Locate the cell with the specified text and output its (X, Y) center coordinate. 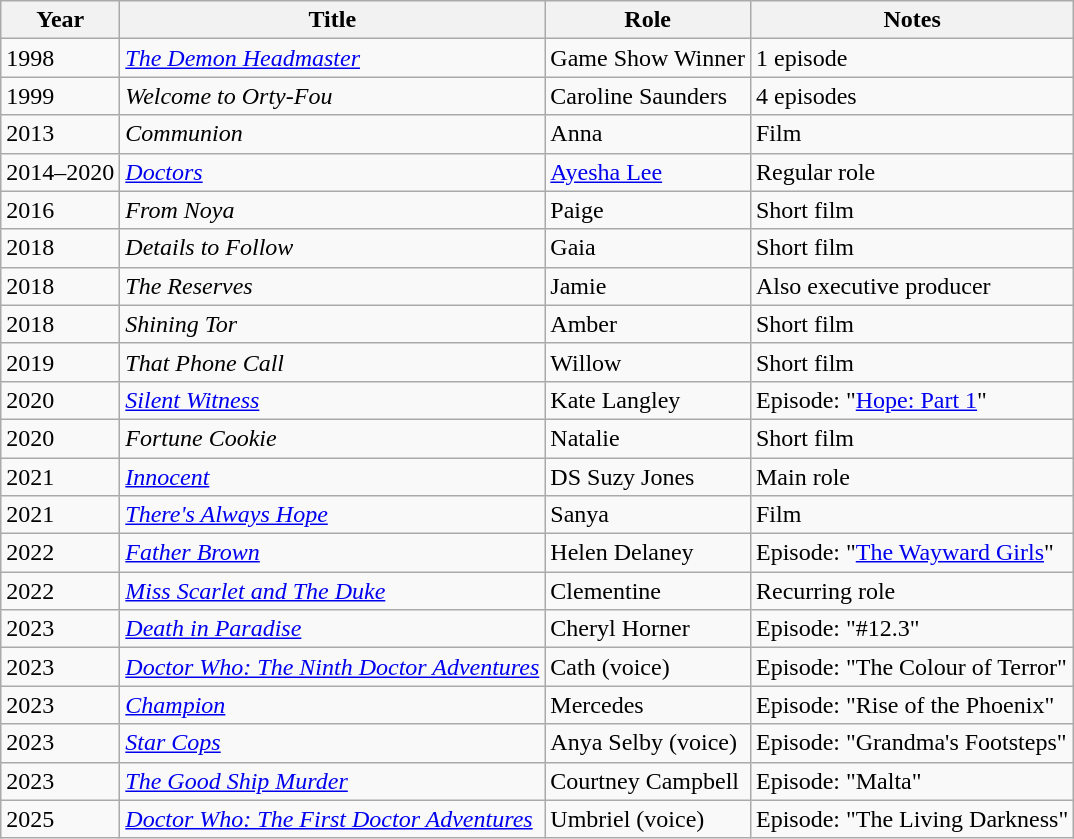
Role (648, 20)
Star Cops (332, 743)
Fortune Cookie (332, 438)
Year (60, 20)
4 episodes (912, 96)
Clementine (648, 591)
2014–2020 (60, 172)
From Noya (332, 210)
Shining Tor (332, 324)
Episode: "Grandma's Footsteps" (912, 743)
The Demon Headmaster (332, 58)
That Phone Call (332, 362)
Amber (648, 324)
Anna (648, 134)
Notes (912, 20)
Umbriel (voice) (648, 819)
The Good Ship Murder (332, 781)
Ayesha Lee (648, 172)
Cheryl Horner (648, 629)
Doctor Who: The First Doctor Adventures (332, 819)
1 episode (912, 58)
Communion (332, 134)
Kate Langley (648, 400)
1998 (60, 58)
Innocent (332, 477)
Title (332, 20)
Jamie (648, 286)
Also executive producer (912, 286)
Episode: "Malta" (912, 781)
2025 (60, 819)
Episode: "The Living Darkness" (912, 819)
Champion (332, 705)
Father Brown (332, 553)
Welcome to Orty-Fou (332, 96)
Sanya (648, 515)
Doctors (332, 172)
2013 (60, 134)
Miss Scarlet and The Duke (332, 591)
Details to Follow (332, 248)
Regular role (912, 172)
Death in Paradise (332, 629)
Episode: "Rise of the Phoenix" (912, 705)
Episode: "The Colour of Terror" (912, 667)
Anya Selby (voice) (648, 743)
The Reserves (332, 286)
Game Show Winner (648, 58)
Episode: "The Wayward Girls" (912, 553)
Gaia (648, 248)
Mercedes (648, 705)
Caroline Saunders (648, 96)
Helen Delaney (648, 553)
DS Suzy Jones (648, 477)
Recurring role (912, 591)
Natalie (648, 438)
Doctor Who: The Ninth Doctor Adventures (332, 667)
Paige (648, 210)
Main role (912, 477)
1999 (60, 96)
There's Always Hope (332, 515)
Courtney Campbell (648, 781)
Cath (voice) (648, 667)
2019 (60, 362)
Episode: "Hope: Part 1" (912, 400)
Willow (648, 362)
Episode: "#12.3" (912, 629)
2016 (60, 210)
Silent Witness (332, 400)
